Provide the (x, y) coordinate of the cell's center where the given text is located.  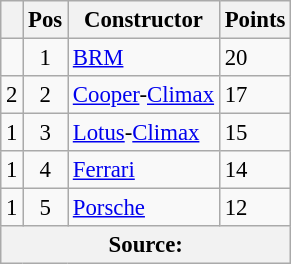
Cooper-Climax (144, 95)
12 (254, 208)
Ferrari (144, 170)
Points (254, 20)
4 (46, 170)
Pos (46, 20)
3 (46, 133)
17 (254, 95)
Porsche (144, 208)
20 (254, 58)
Constructor (144, 20)
5 (46, 208)
Source: (146, 245)
Lotus-Climax (144, 133)
BRM (144, 58)
14 (254, 170)
15 (254, 133)
